Search for the cell housing the specified text and yield its (x, y) center coordinate. 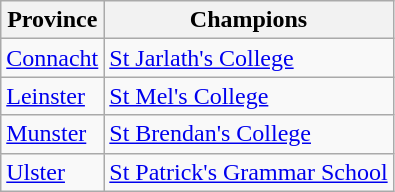
Leinster (52, 96)
Munster (52, 134)
Connacht (52, 58)
St Brendan's College (248, 134)
St Patrick's Grammar School (248, 172)
St Jarlath's College (248, 58)
St Mel's College (248, 96)
Ulster (52, 172)
Champions (248, 20)
Province (52, 20)
